Determine the (X, Y) coordinate at the center of the cell enclosing the given text.  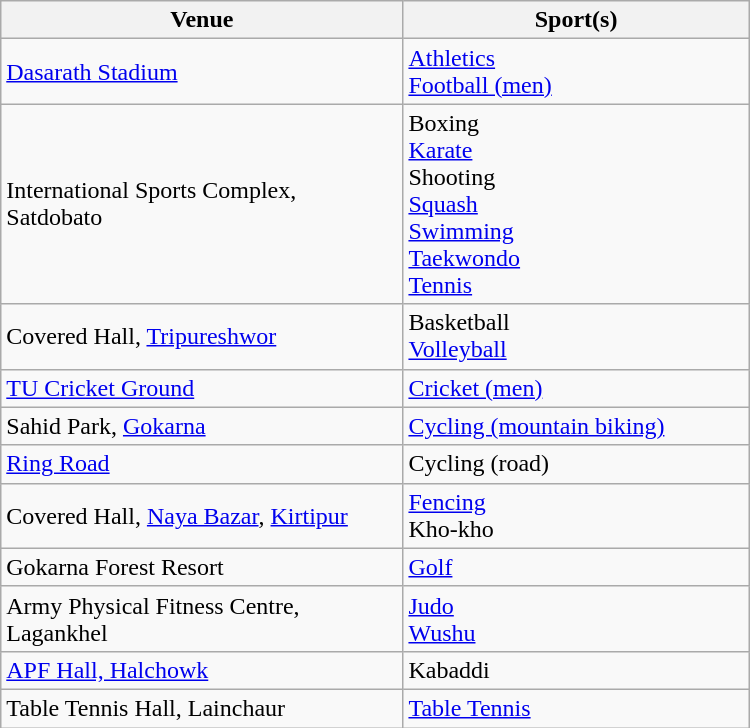
BasketballVolleyball (576, 336)
BoxingKarateShootingSquashSwimmingTaekwondoTennis (576, 204)
Dasarath Stadium (202, 72)
Cycling (mountain biking) (576, 426)
Cycling (road) (576, 464)
Sport(s) (576, 20)
Ring Road (202, 464)
TU Cricket Ground (202, 388)
Kabaddi (576, 670)
AthleticsFootball (men) (576, 72)
Army Physical Fitness Centre, Lagankhel (202, 618)
Cricket (men) (576, 388)
Sahid Park, Gokarna (202, 426)
APF Hall, Halchowk (202, 670)
JudoWushu (576, 618)
Venue (202, 20)
Table Tennis (576, 708)
Covered Hall, Tripureshwor (202, 336)
International Sports Complex, Satdobato (202, 204)
Gokarna Forest Resort (202, 567)
FencingKho-kho (576, 516)
Table Tennis Hall, Lainchaur (202, 708)
Covered Hall, Naya Bazar, Kirtipur (202, 516)
Golf (576, 567)
